Determine the (x, y) coordinate at the center of the cell enclosing the given text.  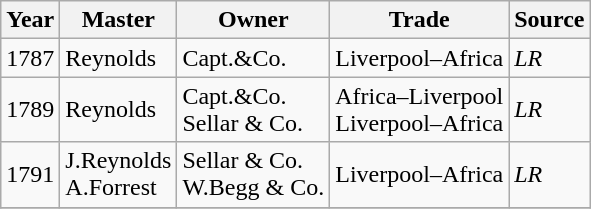
Trade (420, 20)
1789 (30, 110)
Capt.&Co. (254, 58)
1791 (30, 174)
Master (118, 20)
Africa–LiverpoolLiverpool–Africa (420, 110)
Sellar & Co.W.Begg & Co. (254, 174)
Owner (254, 20)
1787 (30, 58)
J.ReynoldsA.Forrest (118, 174)
Capt.&Co.Sellar & Co. (254, 110)
Source (550, 20)
Year (30, 20)
